Return [x, y] of the center of cell containing provided text 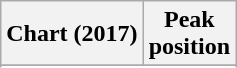
Chart (2017) [72, 34]
Peak position [189, 34]
